For the text-containing cell, return its midpoint in [X, Y] coordinate format. 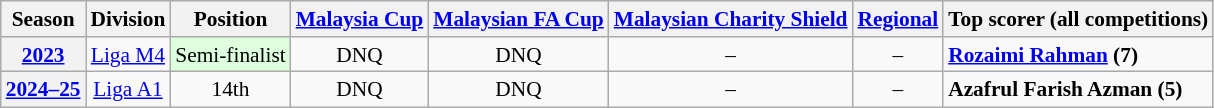
Regional [898, 19]
Division [128, 19]
2023 [44, 55]
2024–25 [44, 90]
Rozaimi Rahman (7) [1078, 55]
Malaysia Cup [360, 19]
Semi-finalist [230, 55]
Position [230, 19]
Malaysian Charity Shield [731, 19]
Liga A1 [128, 90]
Liga M4 [128, 55]
Malaysian FA Cup [518, 19]
Season [44, 19]
Azafrul Farish Azman (5) [1078, 90]
14th [230, 90]
Top scorer (all competitions) [1078, 19]
